Return the (x, y) coordinate for the center point of the cell that contains the specified text.  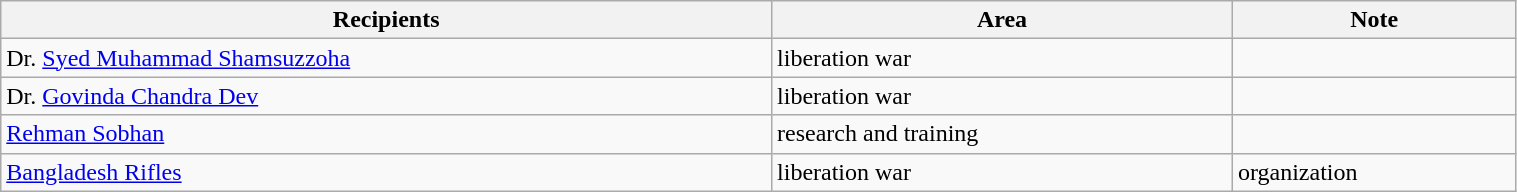
organization (1374, 172)
research and training (1002, 134)
Recipients (386, 20)
Bangladesh Rifles (386, 172)
Area (1002, 20)
Rehman Sobhan (386, 134)
Dr. Syed Muhammad Shamsuzzoha (386, 58)
Note (1374, 20)
Dr. Govinda Chandra Dev (386, 96)
